Identify which cell holds the provided text, then report its [x, y] central coordinate. 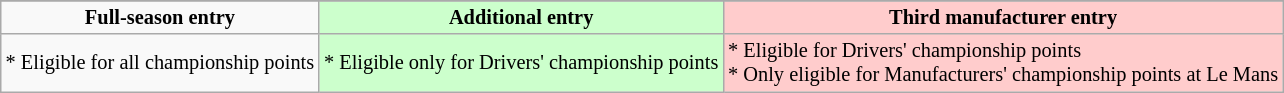
Full-season entry [160, 17]
Additional entry [521, 17]
* Eligible for all championship points [160, 63]
Third manufacturer entry [1003, 17]
* Eligible only for Drivers' championship points [521, 63]
* Eligible for Drivers' championship points* Only eligible for Manufacturers' championship points at Le Mans [1003, 63]
